Scan for the cell matching the given text and deliver its [X, Y] coordinate at center. 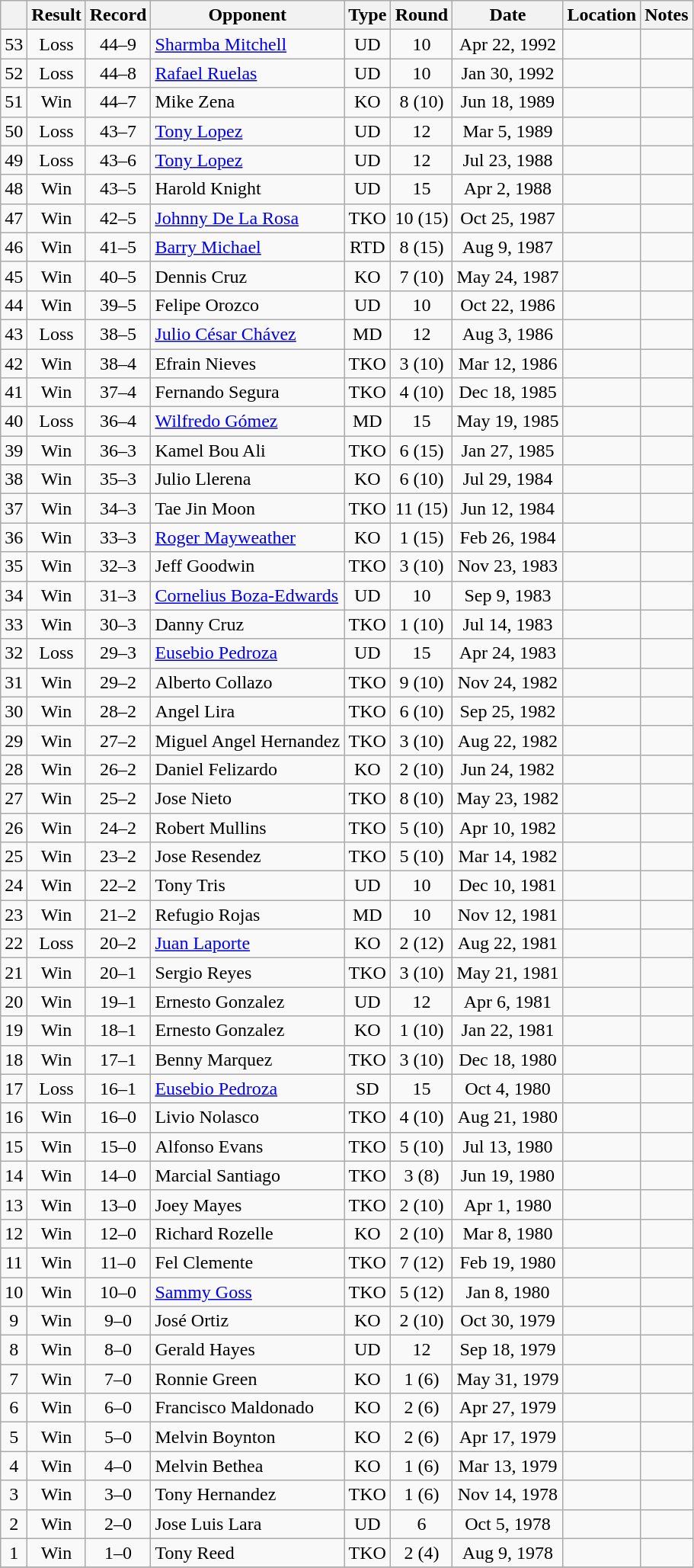
43–6 [118, 160]
13 [14, 1204]
Aug 3, 1986 [507, 334]
Roger Mayweather [248, 537]
11 (15) [422, 508]
Miguel Angel Hernandez [248, 740]
Mar 8, 1980 [507, 1233]
Cornelius Boza-Edwards [248, 595]
21 [14, 973]
20–1 [118, 973]
Efrain Nieves [248, 364]
Apr 27, 1979 [507, 1408]
Notes [667, 15]
23–2 [118, 857]
Jun 24, 1982 [507, 769]
14–0 [118, 1175]
32 [14, 653]
41–5 [118, 247]
Wilfredo Gómez [248, 422]
11 [14, 1262]
9 [14, 1321]
31 [14, 682]
3 (8) [422, 1175]
Jan 22, 1981 [507, 1031]
Alberto Collazo [248, 682]
29–2 [118, 682]
42 [14, 364]
43–7 [118, 131]
Julio Llerena [248, 479]
Kamel Bou Ali [248, 451]
Feb 26, 1984 [507, 537]
Fel Clemente [248, 1262]
Jun 12, 1984 [507, 508]
18–1 [118, 1031]
Jan 27, 1985 [507, 451]
9–0 [118, 1321]
15–0 [118, 1146]
5 (12) [422, 1292]
25–2 [118, 798]
Apr 24, 1983 [507, 653]
48 [14, 189]
Jose Luis Lara [248, 1524]
12–0 [118, 1233]
Jose Resendez [248, 857]
39 [14, 451]
Mar 13, 1979 [507, 1466]
Oct 22, 1986 [507, 305]
Jan 8, 1980 [507, 1292]
Sep 9, 1983 [507, 595]
Angel Lira [248, 711]
24 [14, 886]
51 [14, 102]
22 [14, 944]
34–3 [118, 508]
Jul 29, 1984 [507, 479]
24–2 [118, 827]
36–4 [118, 422]
16–0 [118, 1117]
Location [602, 15]
Apr 10, 1982 [507, 827]
Oct 4, 1980 [507, 1089]
May 24, 1987 [507, 276]
Sharmba Mitchell [248, 44]
Opponent [248, 15]
17–1 [118, 1060]
SD [367, 1089]
7 (10) [422, 276]
Mar 14, 1982 [507, 857]
43–5 [118, 189]
3 [14, 1495]
Nov 14, 1978 [507, 1495]
May 21, 1981 [507, 973]
41 [14, 393]
14 [14, 1175]
21–2 [118, 915]
Jun 19, 1980 [507, 1175]
Jeff Goodwin [248, 566]
38–4 [118, 364]
11–0 [118, 1262]
10–0 [118, 1292]
13–0 [118, 1204]
Tae Jin Moon [248, 508]
Benny Marquez [248, 1060]
Jose Nieto [248, 798]
Nov 23, 1983 [507, 566]
Livio Nolasco [248, 1117]
4–0 [118, 1466]
35 [14, 566]
38 [14, 479]
10 (15) [422, 218]
36–3 [118, 451]
Apr 6, 1981 [507, 1002]
Oct 30, 1979 [507, 1321]
Feb 19, 1980 [507, 1262]
49 [14, 160]
37–4 [118, 393]
44 [14, 305]
8 [14, 1350]
Tony Tris [248, 886]
7 (12) [422, 1262]
Mar 12, 1986 [507, 364]
1–0 [118, 1553]
28–2 [118, 711]
Gerald Hayes [248, 1350]
Jul 14, 1983 [507, 624]
6–0 [118, 1408]
Type [367, 15]
Apr 2, 1988 [507, 189]
Aug 9, 1978 [507, 1553]
1 [14, 1553]
Jul 13, 1980 [507, 1146]
32–3 [118, 566]
43 [14, 334]
Richard Rozelle [248, 1233]
2–0 [118, 1524]
Apr 1, 1980 [507, 1204]
Danny Cruz [248, 624]
5–0 [118, 1437]
Dec 10, 1981 [507, 886]
Record [118, 15]
30–3 [118, 624]
May 31, 1979 [507, 1379]
Result [56, 15]
Ronnie Green [248, 1379]
23 [14, 915]
37 [14, 508]
Jan 30, 1992 [507, 73]
38–5 [118, 334]
33–3 [118, 537]
Sergio Reyes [248, 973]
9 (10) [422, 682]
36 [14, 537]
Fernando Segura [248, 393]
Rafael Ruelas [248, 73]
46 [14, 247]
4 [14, 1466]
19–1 [118, 1002]
Francisco Maldonado [248, 1408]
Aug 22, 1981 [507, 944]
Juan Laporte [248, 944]
8 (15) [422, 247]
Tony Hernandez [248, 1495]
20 [14, 1002]
19 [14, 1031]
Sep 18, 1979 [507, 1350]
17 [14, 1089]
1 (15) [422, 537]
44–9 [118, 44]
44–8 [118, 73]
Melvin Boynton [248, 1437]
25 [14, 857]
44–7 [118, 102]
42–5 [118, 218]
29–3 [118, 653]
31–3 [118, 595]
2 [14, 1524]
Alfonso Evans [248, 1146]
José Ortiz [248, 1321]
May 23, 1982 [507, 798]
Harold Knight [248, 189]
16–1 [118, 1089]
7 [14, 1379]
Apr 17, 1979 [507, 1437]
Sep 25, 1982 [507, 711]
Nov 24, 1982 [507, 682]
52 [14, 73]
40 [14, 422]
39–5 [118, 305]
Jul 23, 1988 [507, 160]
Round [422, 15]
29 [14, 740]
RTD [367, 247]
8–0 [118, 1350]
Jun 18, 1989 [507, 102]
Oct 5, 1978 [507, 1524]
Dec 18, 1980 [507, 1060]
May 19, 1985 [507, 422]
47 [14, 218]
50 [14, 131]
Mike Zena [248, 102]
Date [507, 15]
Julio César Chávez [248, 334]
Melvin Bethea [248, 1466]
34 [14, 595]
Joey Mayes [248, 1204]
18 [14, 1060]
Aug 9, 1987 [507, 247]
20–2 [118, 944]
35–3 [118, 479]
16 [14, 1117]
Daniel Felizardo [248, 769]
Tony Reed [248, 1553]
30 [14, 711]
Dennis Cruz [248, 276]
Refugio Rojas [248, 915]
26 [14, 827]
27 [14, 798]
Robert Mullins [248, 827]
Aug 21, 1980 [507, 1117]
5 [14, 1437]
Sammy Goss [248, 1292]
26–2 [118, 769]
Aug 22, 1982 [507, 740]
Mar 5, 1989 [507, 131]
22–2 [118, 886]
40–5 [118, 276]
33 [14, 624]
Apr 22, 1992 [507, 44]
Marcial Santiago [248, 1175]
6 (15) [422, 451]
28 [14, 769]
45 [14, 276]
3–0 [118, 1495]
2 (12) [422, 944]
53 [14, 44]
2 (4) [422, 1553]
Barry Michael [248, 247]
Oct 25, 1987 [507, 218]
27–2 [118, 740]
Nov 12, 1981 [507, 915]
7–0 [118, 1379]
Felipe Orozco [248, 305]
Dec 18, 1985 [507, 393]
Johnny De La Rosa [248, 218]
